Locate the cell with the specified text and output its [X, Y] center coordinate. 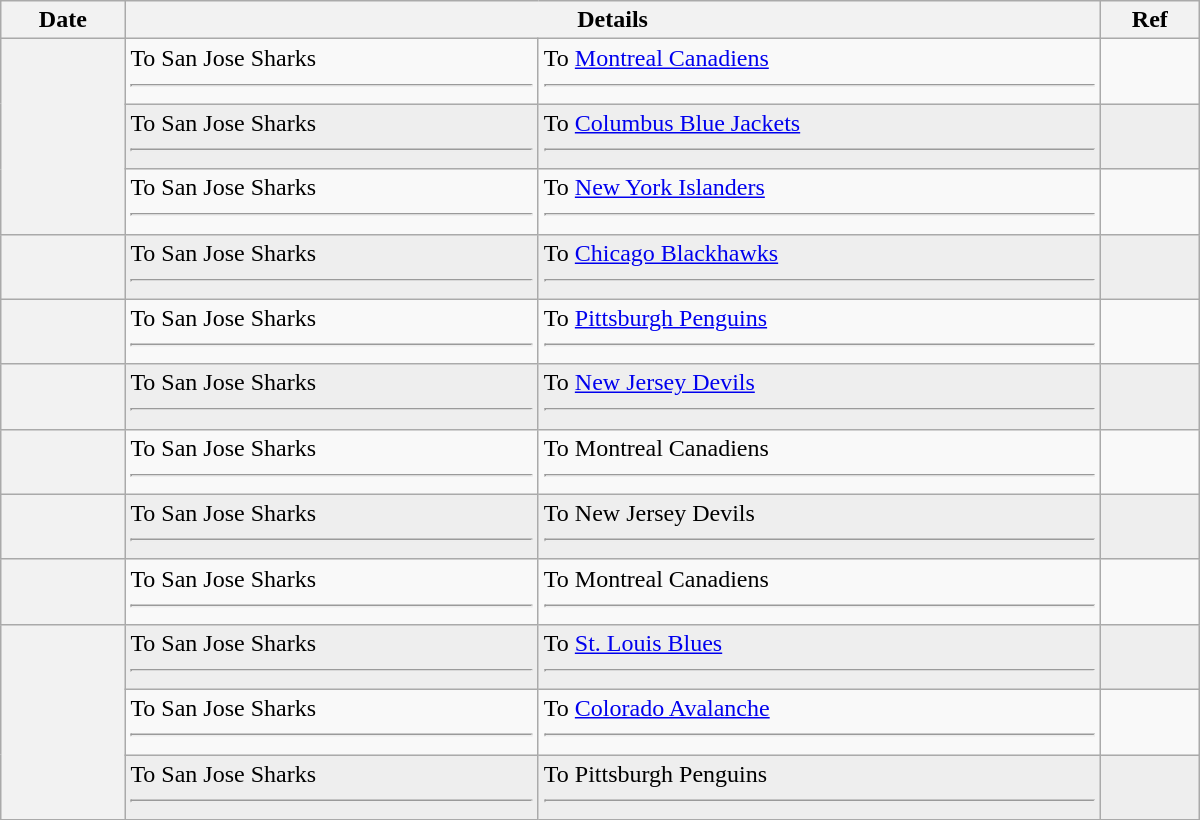
To Columbus Blue Jackets [819, 136]
To Chicago Blackhawks [819, 266]
Ref [1150, 20]
To Colorado Avalanche [819, 722]
To New York Islanders [819, 202]
Details [612, 20]
Date [63, 20]
To St. Louis Blues [819, 656]
